Locate the cell with the specified text and output its (X, Y) center coordinate. 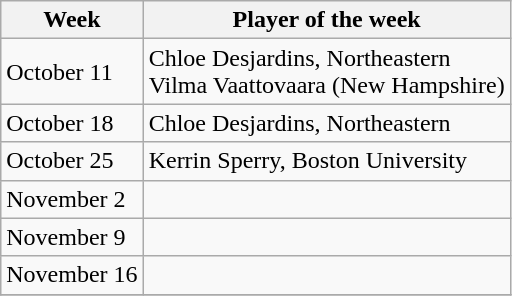
November 9 (72, 237)
Chloe Desjardins, Northeastern (326, 123)
Week (72, 20)
Chloe Desjardins, NortheasternVilma Vaattovaara (New Hampshire) (326, 72)
November 16 (72, 275)
Kerrin Sperry, Boston University (326, 161)
Player of the week (326, 20)
October 25 (72, 161)
November 2 (72, 199)
October 18 (72, 123)
October 11 (72, 72)
